Find where the given text appears and provide that cell's center as (x, y) coordinate. 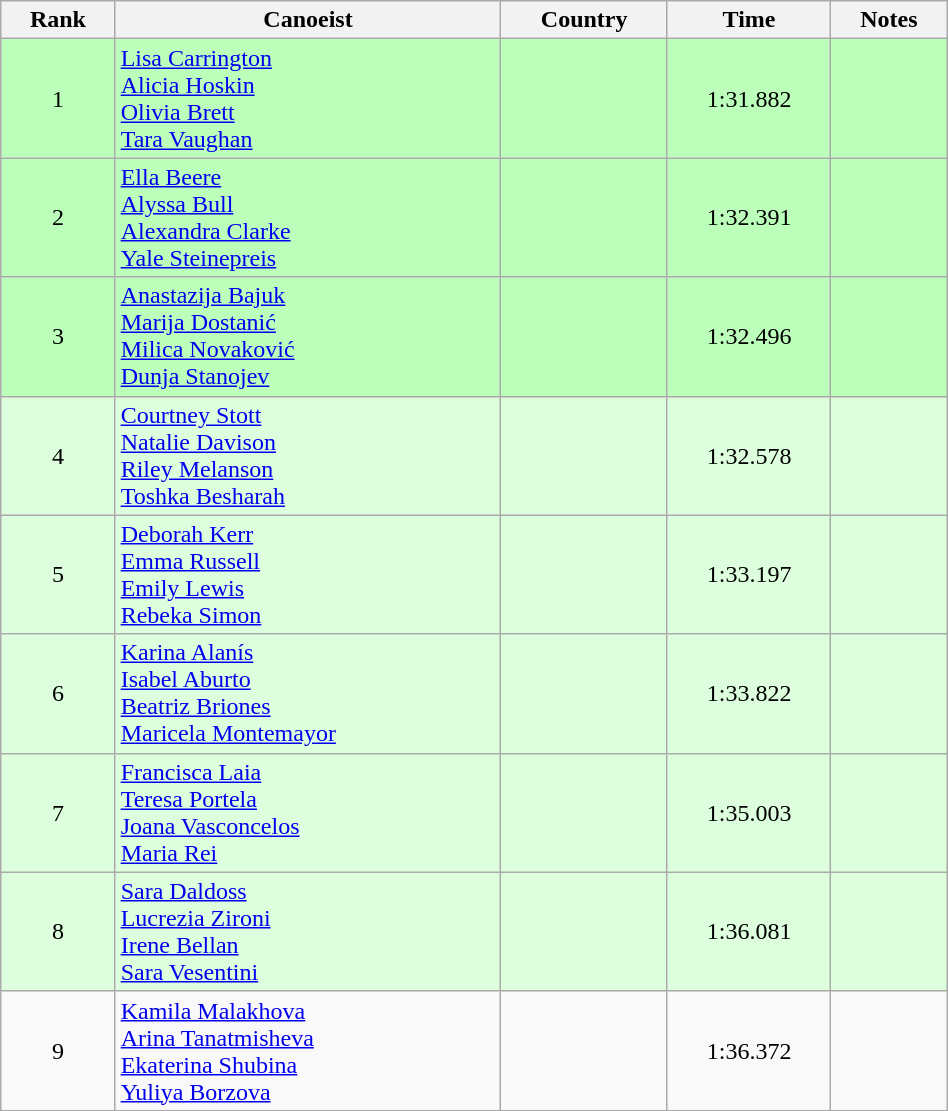
1:33.197 (748, 574)
Notes (890, 20)
1:33.822 (748, 694)
8 (58, 932)
1:31.882 (748, 98)
7 (58, 812)
6 (58, 694)
Deborah KerrEmma RussellEmily LewisRebeka Simon (308, 574)
1:36.081 (748, 932)
9 (58, 1050)
5 (58, 574)
1:32.391 (748, 218)
Kamila MalakhovaArina TanatmishevaEkaterina ShubinaYuliya Borzova (308, 1050)
Courtney StottNatalie DavisonRiley MelansonToshka Besharah (308, 456)
2 (58, 218)
Francisca LaiaTeresa PortelaJoana VasconcelosMaria Rei (308, 812)
Country (584, 20)
1 (58, 98)
3 (58, 336)
Anastazija BajukMarija DostanićMilica NovakovićDunja Stanojev (308, 336)
1:32.578 (748, 456)
Time (748, 20)
Lisa CarringtonAlicia HoskinOlivia BrettTara Vaughan (308, 98)
4 (58, 456)
Rank (58, 20)
Sara DaldossLucrezia ZironiIrene BellanSara Vesentini (308, 932)
1:36.372 (748, 1050)
1:32.496 (748, 336)
Karina AlanísIsabel AburtoBeatriz BrionesMaricela Montemayor (308, 694)
1:35.003 (748, 812)
Ella BeereAlyssa BullAlexandra ClarkeYale Steinepreis (308, 218)
Canoeist (308, 20)
